Output the (x, y) coordinate of the center of the cell containing the given text.  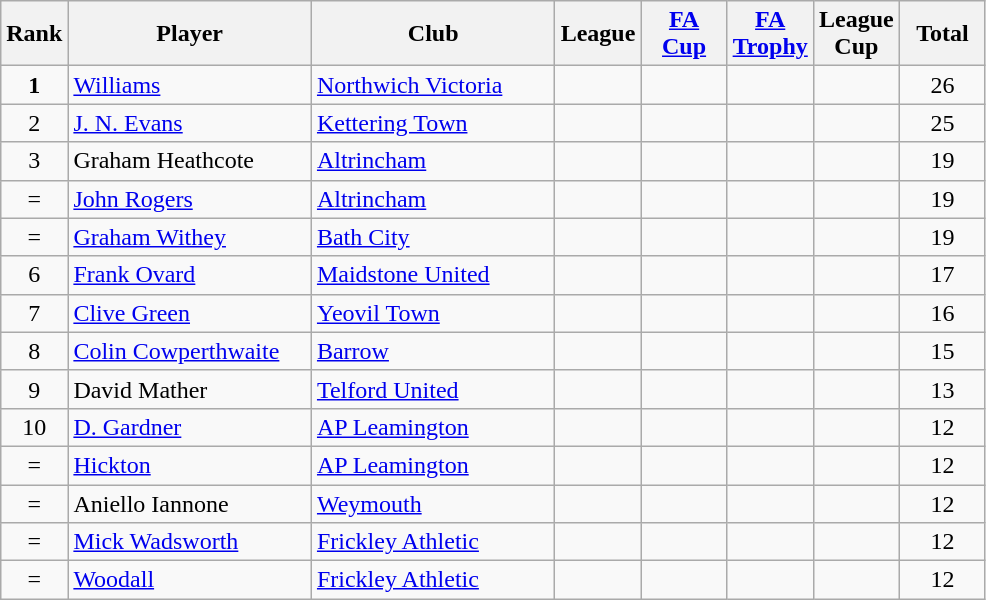
Williams (190, 85)
10 (34, 427)
Maidstone United (433, 275)
League Cup (856, 34)
16 (942, 313)
Kettering Town (433, 123)
Graham Heathcote (190, 161)
6 (34, 275)
Woodall (190, 580)
Total (942, 34)
League (598, 34)
FA Trophy (770, 34)
Mick Wadsworth (190, 542)
John Rogers (190, 199)
Club (433, 34)
D. Gardner (190, 427)
Weymouth (433, 503)
7 (34, 313)
9 (34, 389)
2 (34, 123)
Northwich Victoria (433, 85)
Bath City (433, 237)
J. N. Evans (190, 123)
David Mather (190, 389)
Graham Withey (190, 237)
FA Cup (684, 34)
Clive Green (190, 313)
Rank (34, 34)
Frank Ovard (190, 275)
1 (34, 85)
25 (942, 123)
Aniello Iannone (190, 503)
Player (190, 34)
15 (942, 351)
Colin Cowperthwaite (190, 351)
Telford United (433, 389)
17 (942, 275)
3 (34, 161)
Barrow (433, 351)
Hickton (190, 465)
8 (34, 351)
Yeovil Town (433, 313)
26 (942, 85)
13 (942, 389)
